Find where the given text appears and provide that cell's center as [X, Y] coordinate. 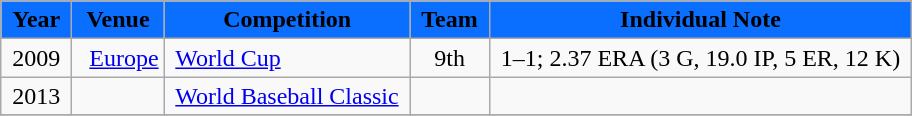
Individual Note [700, 20]
Competition [287, 20]
2013 [36, 96]
2009 [36, 58]
Europe [118, 58]
Year [36, 20]
9th [450, 58]
World Cup [287, 58]
World Baseball Classic [287, 96]
1–1; 2.37 ERA (3 G, 19.0 IP, 5 ER, 12 K) [700, 58]
Team [450, 20]
Venue [118, 20]
